Pinpoint the cell where the given text exists, returning its [x, y] midpoint coordinate. 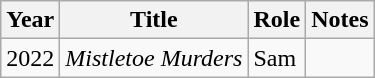
Notes [340, 20]
Sam [277, 58]
Mistletoe Murders [154, 58]
Year [30, 20]
Role [277, 20]
2022 [30, 58]
Title [154, 20]
